Find where the given text appears and provide that cell's center as [x, y] coordinate. 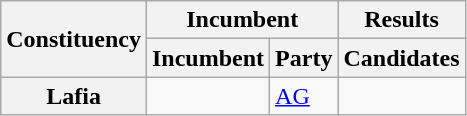
Party [304, 58]
AG [304, 96]
Results [402, 20]
Constituency [74, 39]
Candidates [402, 58]
Lafia [74, 96]
